Find where the given text appears and provide that cell's center as (X, Y) coordinate. 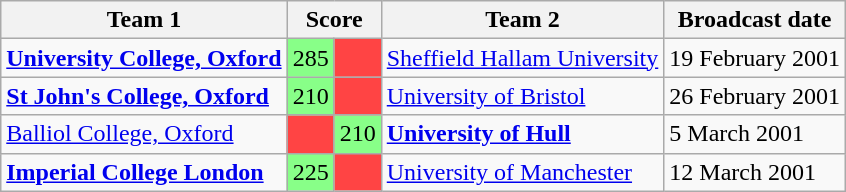
University of Bristol (522, 96)
University of Hull (522, 134)
Broadcast date (755, 20)
University of Manchester (522, 172)
Balliol College, Oxford (144, 134)
5 March 2001 (755, 134)
St John's College, Oxford (144, 96)
Team 2 (522, 20)
Score (334, 20)
University College, Oxford (144, 58)
19 February 2001 (755, 58)
285 (310, 58)
Sheffield Hallam University (522, 58)
Imperial College London (144, 172)
Team 1 (144, 20)
225 (310, 172)
12 March 2001 (755, 172)
26 February 2001 (755, 96)
